Find where the given text appears and provide that cell's center as [x, y] coordinate. 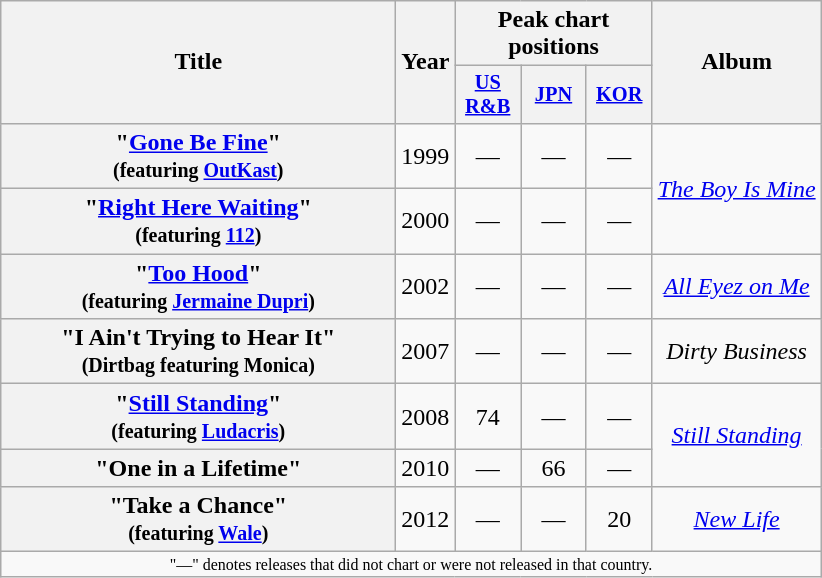
Year [426, 62]
KOR [619, 95]
JPN [554, 95]
Title [198, 62]
"—" denotes releases that did not chart or were not released in that country. [411, 564]
2007 [426, 352]
2010 [426, 468]
20 [619, 520]
74 [488, 416]
New Life [736, 520]
"Still Standing" (featuring Ludacris) [198, 416]
66 [554, 468]
"Take a Chance" (featuring Wale) [198, 520]
2000 [426, 222]
"Gone Be Fine" (featuring OutKast) [198, 156]
"Right Here Waiting" (featuring 112) [198, 222]
2008 [426, 416]
Still Standing [736, 436]
Peak chart positions [554, 34]
"I Ain't Trying to Hear It" (Dirtbag featuring Monica) [198, 352]
Dirty Business [736, 352]
"One in a Lifetime" [198, 468]
2012 [426, 520]
2002 [426, 286]
1999 [426, 156]
"Too Hood" (featuring Jermaine Dupri) [198, 286]
The Boy Is Mine [736, 188]
US R&B [488, 95]
All Eyez on Me [736, 286]
Album [736, 62]
